Detect which cell encompasses the target text, then output its (x, y) center coordinate. 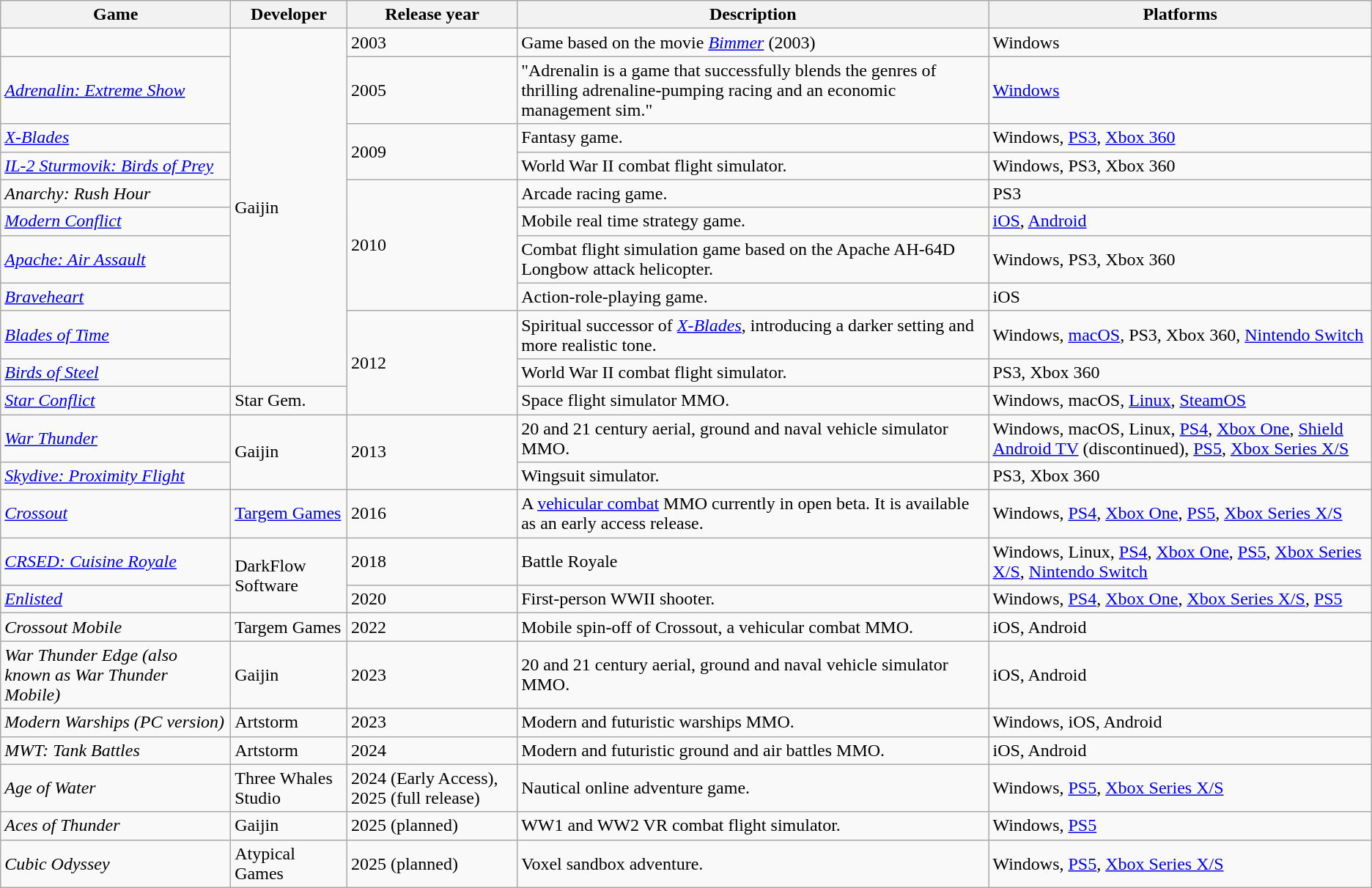
Arcade racing game. (753, 193)
Anarchy: Rush Hour (116, 193)
Aces of Thunder (116, 826)
Modern Warships (PC version) (116, 722)
2009 (432, 152)
Atypical Games (289, 863)
Star Conflict (116, 400)
Release year (432, 15)
2012 (432, 362)
Nautical online adventure game. (753, 788)
Description (753, 15)
2018 (432, 561)
Mobile real time strategy game. (753, 221)
Fantasy game. (753, 138)
DarkFlow Software (289, 576)
2016 (432, 514)
Space flight simulator MMO. (753, 400)
Modern Conflict (116, 221)
Combat flight simulation game based on the Apache AH-64D Longbow attack helicopter. (753, 259)
2010 (432, 245)
2024 (Early Access), 2025 (full release) (432, 788)
Star Gem. (289, 400)
CRSED: Cuisine Royale (116, 561)
Braveheart (116, 297)
Crossout (116, 514)
Enlisted (116, 599)
Modern and futuristic ground and air battles MMO. (753, 750)
A vehicular combat MMO currently in open beta. It is available as an early access release. (753, 514)
Blades of Time (116, 334)
Apache: Air Assault (116, 259)
X-Blades (116, 138)
Spiritual successor of X-Blades, introducing a darker setting and more realistic tone. (753, 334)
First-person WWII shooter. (753, 599)
2013 (432, 453)
PS3 (1180, 193)
2005 (432, 90)
2022 (432, 627)
Battle Royale (753, 561)
Adrenalin: Extreme Show (116, 90)
Windows, PS4, Xbox One, PS5, Xbox Series X/S (1180, 514)
War Thunder (116, 438)
Skydive: Proximity Flight (116, 476)
IL-2 Sturmovik: Birds of Prey (116, 166)
Windows, macOS, Linux, SteamOS (1180, 400)
Birds of Steel (116, 372)
2024 (432, 750)
Three Whales Studio (289, 788)
Windows, PS5 (1180, 826)
Crossout Mobile (116, 627)
Mobile spin-off of Crossout, a vehicular combat MMO. (753, 627)
Cubic Odyssey (116, 863)
Game based on the movie Bimmer (2003) (753, 42)
Wingsuit simulator. (753, 476)
Windows, PS4, Xbox One, Xbox Series X/S, PS5 (1180, 599)
MWT: Tank Battles (116, 750)
Developer (289, 15)
Platforms (1180, 15)
2003 (432, 42)
Windows, Linux, PS4, Xbox One, PS5, Xbox Series X/S, Nintendo Switch (1180, 561)
Windows, macOS, PS3, Xbox 360, Nintendo Switch (1180, 334)
Windows, iOS, Android (1180, 722)
Game (116, 15)
Voxel sandbox adventure. (753, 863)
Modern and futuristic warships MMO. (753, 722)
War Thunder Edge (also known as War Thunder Mobile) (116, 675)
iOS (1180, 297)
2020 (432, 599)
WW1 and WW2 VR combat flight simulator. (753, 826)
Action-role-playing game. (753, 297)
Windows, macOS, Linux, PS4, Xbox One, Shield Android TV (discontinued), PS5, Xbox Series X/S (1180, 438)
Age of Water (116, 788)
"Adrenalin is a game that successfully blends the genres of thrilling adrenaline-pumping racing and an economic management sim." (753, 90)
